Output the [X, Y] coordinate of the center of the cell containing the given text.  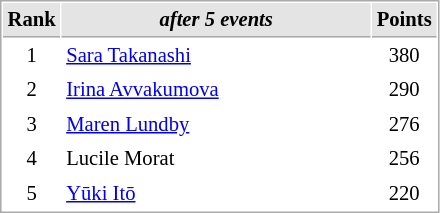
220 [404, 194]
290 [404, 90]
2 [32, 90]
Lucile Morat [216, 158]
380 [404, 56]
Sara Takanashi [216, 56]
4 [32, 158]
Points [404, 20]
256 [404, 158]
Yūki Itō [216, 194]
3 [32, 124]
Maren Lundby [216, 124]
after 5 events [216, 20]
1 [32, 56]
5 [32, 194]
Irina Avvakumova [216, 90]
Rank [32, 20]
276 [404, 124]
